Extract the [X, Y] coordinate from the center of the cell holding the provided text.  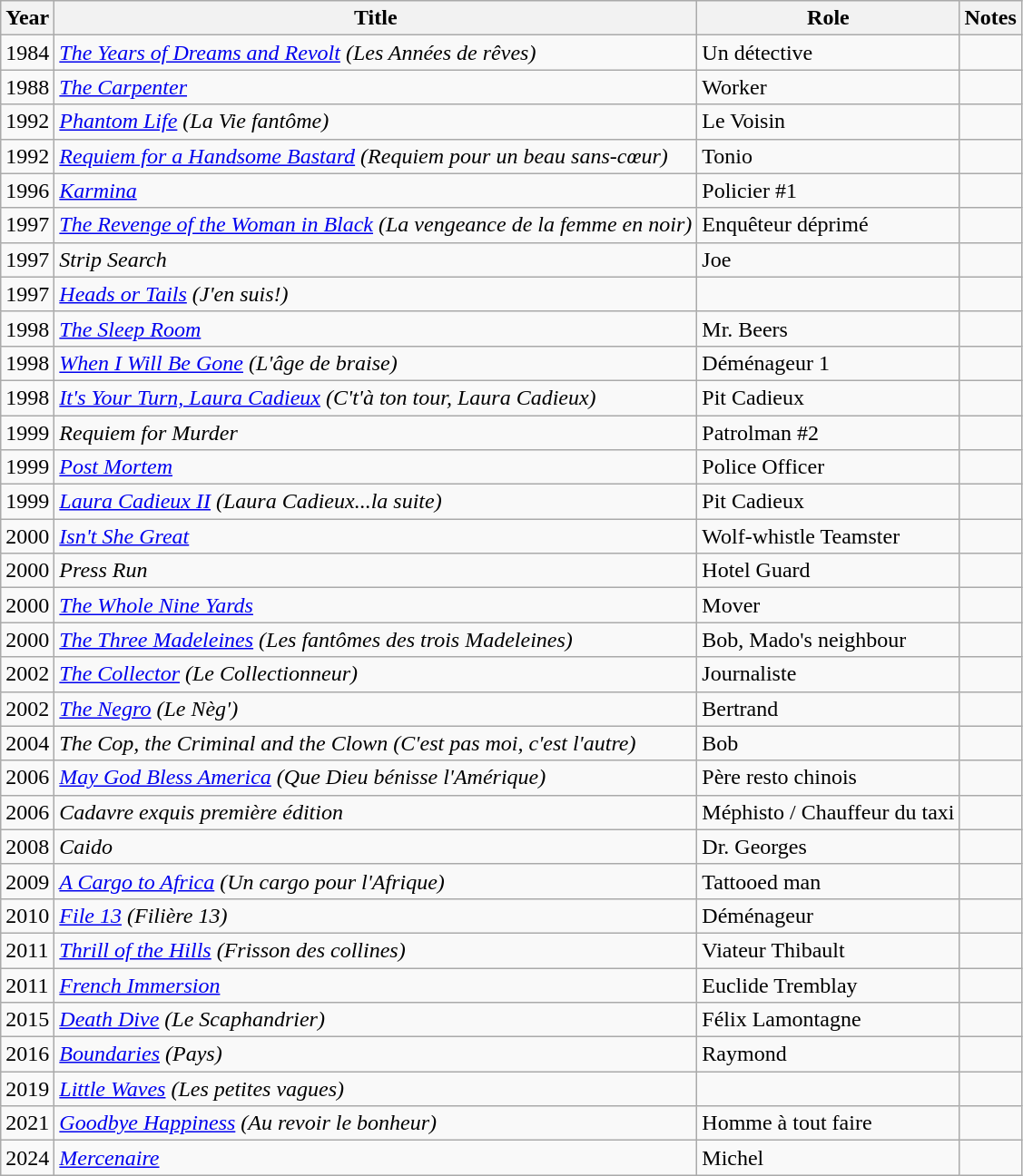
Thrill of the Hills (Frisson des collines) [376, 950]
1984 [27, 53]
Homme à tout faire [828, 1123]
Michel [828, 1158]
Boundaries (Pays) [376, 1054]
Post Mortem [376, 467]
The Cop, the Criminal and the Clown (C'est pas moi, c'est l'autre) [376, 743]
File 13 (Filière 13) [376, 916]
May God Bless America (Que Dieu bénisse l'Amérique) [376, 778]
Heads or Tails (J'en suis!) [376, 294]
Journaliste [828, 674]
Tonio [828, 156]
Le Voisin [828, 122]
The Sleep Room [376, 328]
2015 [27, 1020]
Death Dive (Le Scaphandrier) [376, 1020]
The Negro (Le Nèg') [376, 709]
Tattooed man [828, 881]
Mr. Beers [828, 328]
Requiem for a Handsome Bastard (Requiem pour un beau sans-cœur) [376, 156]
Press Run [376, 571]
1988 [27, 87]
Joe [828, 260]
The Three Madeleines (Les fantômes des trois Madeleines) [376, 640]
Goodbye Happiness (Au revoir le bonheur) [376, 1123]
Karmina [376, 191]
The Revenge of the Woman in Black (La vengeance de la femme en noir) [376, 225]
2016 [27, 1054]
A Cargo to Africa (Un cargo pour l'Afrique) [376, 881]
It's Your Turn, Laura Cadieux (C't'à ton tour, Laura Cadieux) [376, 397]
2024 [27, 1158]
Police Officer [828, 467]
2021 [27, 1123]
Enquêteur déprimé [828, 225]
Un détective [828, 53]
Laura Cadieux II (Laura Cadieux...la suite) [376, 502]
Phantom Life (La Vie fantôme) [376, 122]
2008 [27, 847]
2004 [27, 743]
Euclide Tremblay [828, 985]
Mover [828, 605]
Year [27, 18]
Worker [828, 87]
Notes [990, 18]
2010 [27, 916]
Policier #1 [828, 191]
1996 [27, 191]
When I Will Be Gone (L'âge de braise) [376, 363]
Félix Lamontagne [828, 1020]
Cadavre exquis première édition [376, 812]
Père resto chinois [828, 778]
Isn't She Great [376, 536]
Bertrand [828, 709]
Patrolman #2 [828, 433]
Viateur Thibault [828, 950]
The Years of Dreams and Revolt (Les Années de rêves) [376, 53]
Wolf-whistle Teamster [828, 536]
2019 [27, 1089]
Raymond [828, 1054]
Méphisto / Chauffeur du taxi [828, 812]
Little Waves (Les petites vagues) [376, 1089]
Requiem for Murder [376, 433]
Strip Search [376, 260]
French Immersion [376, 985]
The Collector (Le Collectionneur) [376, 674]
Dr. Georges [828, 847]
Mercenaire [376, 1158]
Déménageur 1 [828, 363]
Déménageur [828, 916]
Bob [828, 743]
Bob, Mado's neighbour [828, 640]
Caido [376, 847]
Role [828, 18]
2009 [27, 881]
The Whole Nine Yards [376, 605]
Hotel Guard [828, 571]
Title [376, 18]
The Carpenter [376, 87]
